For the text-containing cell, return its midpoint in [x, y] coordinate format. 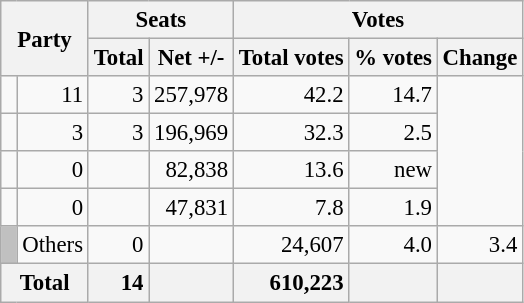
14.7 [393, 95]
% votes [393, 58]
24,607 [290, 245]
new [393, 170]
13.6 [290, 170]
42.2 [290, 95]
14 [118, 283]
Net +/- [192, 58]
610,223 [290, 283]
Seats [160, 20]
32.3 [290, 133]
257,978 [192, 95]
196,969 [192, 133]
11 [52, 95]
4.0 [393, 245]
Votes [378, 20]
3.4 [480, 245]
82,838 [192, 170]
7.8 [290, 208]
47,831 [192, 208]
1.9 [393, 208]
Total votes [290, 58]
Change [480, 58]
Others [52, 245]
Party [45, 38]
2.5 [393, 133]
